Output the (X, Y) coordinate of the center of the cell containing the given text.  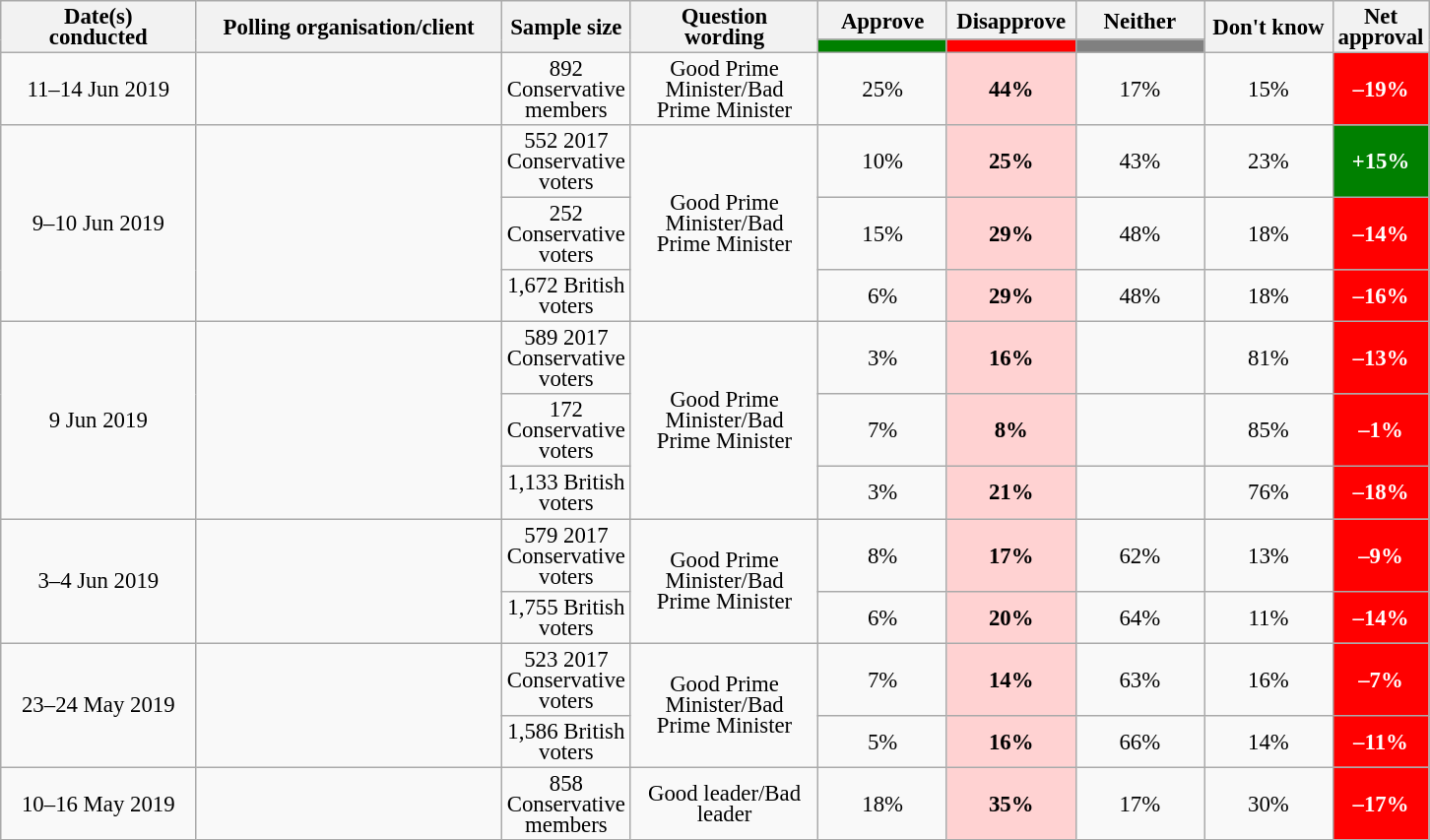
64% (1140, 616)
11–14 Jun 2019 (98, 90)
43% (1140, 162)
Polling organisation/client (349, 28)
–18% (1381, 492)
523 2017 Conservative voters (565, 679)
Don't know (1268, 28)
–16% (1381, 295)
11% (1268, 616)
23% (1268, 162)
10–16 May 2019 (98, 804)
–9% (1381, 555)
–7% (1381, 679)
579 2017 Conservative voters (565, 555)
9 Jun 2019 (98, 420)
3–4 Jun 2019 (98, 581)
63% (1140, 679)
Net approval (1381, 28)
66% (1140, 741)
10% (882, 162)
858 Conservative members (565, 804)
1,133 British voters (565, 492)
62% (1140, 555)
20% (1010, 616)
9–10 Jun 2019 (98, 224)
44% (1010, 90)
–17% (1381, 804)
Approve (882, 20)
21% (1010, 492)
172 Conservative voters (565, 430)
35% (1010, 804)
252 Conservative voters (565, 234)
Sample size (565, 28)
Questionwording (725, 28)
Good leader/Bad leader (725, 804)
76% (1268, 492)
85% (1268, 430)
–13% (1381, 358)
1,672 British voters (565, 295)
–11% (1381, 741)
892 Conservative members (565, 90)
Neither (1140, 20)
552 2017 Conservative voters (565, 162)
–19% (1381, 90)
Date(s)conducted (98, 28)
81% (1268, 358)
–1% (1381, 430)
23–24 May 2019 (98, 705)
+15% (1381, 162)
1,755 British voters (565, 616)
5% (882, 741)
13% (1268, 555)
589 2017 Conservative voters (565, 358)
Disapprove (1010, 20)
30% (1268, 804)
1,586 British voters (565, 741)
